Pinpoint the cell where the given text exists, returning its (x, y) midpoint coordinate. 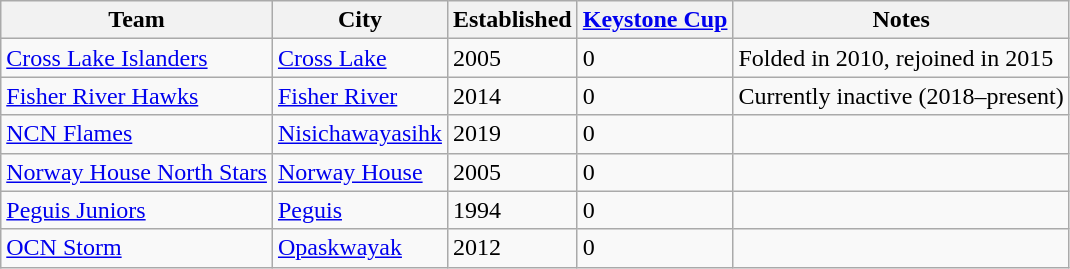
2012 (512, 248)
Norway House North Stars (137, 172)
Cross Lake Islanders (137, 58)
Fisher River Hawks (137, 96)
2014 (512, 96)
Peguis (360, 210)
Norway House (360, 172)
Peguis Juniors (137, 210)
Notes (901, 20)
Folded in 2010, rejoined in 2015 (901, 58)
Keystone Cup (655, 20)
City (360, 20)
Established (512, 20)
Team (137, 20)
Opaskwayak (360, 248)
1994 (512, 210)
NCN Flames (137, 134)
Fisher River (360, 96)
Cross Lake (360, 58)
Currently inactive (2018–present) (901, 96)
Nisichawayasihk (360, 134)
OCN Storm (137, 248)
2019 (512, 134)
